Determine the [x, y] coordinate at the center of the cell enclosing the given text.  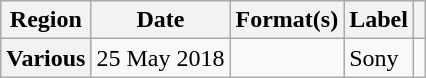
Region [46, 20]
25 May 2018 [160, 58]
Label [379, 20]
Various [46, 58]
Date [160, 20]
Sony [379, 58]
Format(s) [287, 20]
